Output the [X, Y] coordinate of the center of the cell containing the given text.  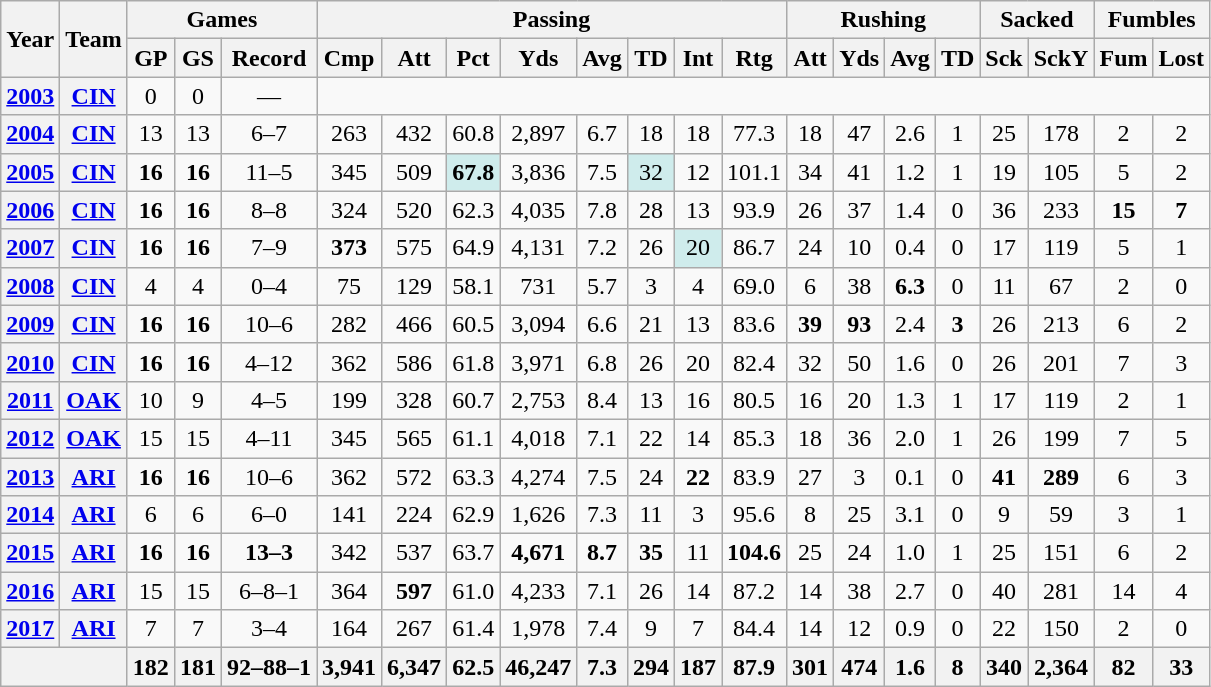
282 [350, 324]
4,131 [538, 248]
289 [1061, 477]
141 [350, 515]
63.7 [474, 553]
509 [414, 172]
8–8 [268, 210]
46,247 [538, 667]
58.1 [474, 286]
2011 [30, 400]
7.4 [602, 629]
340 [1004, 667]
34 [810, 172]
1.0 [910, 553]
2016 [30, 591]
7.8 [602, 210]
19 [1004, 172]
80.5 [754, 400]
59 [1061, 515]
537 [414, 553]
0.9 [910, 629]
61.1 [474, 438]
6–7 [268, 134]
GP [150, 58]
Team [94, 39]
11–5 [268, 172]
62.5 [474, 667]
50 [860, 362]
3,094 [538, 324]
4,035 [538, 210]
82.4 [754, 362]
4–11 [268, 438]
1.4 [910, 210]
8.7 [602, 553]
6.3 [910, 286]
731 [538, 286]
95.6 [754, 515]
60.5 [474, 324]
3,836 [538, 172]
2003 [30, 96]
267 [414, 629]
33 [1181, 667]
2,897 [538, 134]
83.6 [754, 324]
Fumbles [1152, 20]
13–3 [268, 553]
572 [414, 477]
61.4 [474, 629]
520 [414, 210]
2.7 [910, 591]
151 [1061, 553]
2013 [30, 477]
3,941 [350, 667]
294 [650, 667]
7.2 [602, 248]
64.9 [474, 248]
301 [810, 667]
2007 [30, 248]
2004 [30, 134]
129 [414, 286]
2006 [30, 210]
Lost [1181, 58]
2005 [30, 172]
178 [1061, 134]
104.6 [754, 553]
Games [222, 20]
60.8 [474, 134]
Pct [474, 58]
Cmp [350, 58]
1,626 [538, 515]
83.9 [754, 477]
4,274 [538, 477]
263 [350, 134]
40 [1004, 591]
1.3 [910, 400]
60.7 [474, 400]
28 [650, 210]
87.2 [754, 591]
3.1 [910, 515]
586 [414, 362]
6–8–1 [268, 591]
4–12 [268, 362]
0.1 [910, 477]
0–4 [268, 286]
3,971 [538, 362]
87.9 [754, 667]
1,978 [538, 629]
4,233 [538, 591]
77.3 [754, 134]
85.3 [754, 438]
35 [650, 553]
37 [860, 210]
1.2 [910, 172]
281 [1061, 591]
2012 [30, 438]
61.8 [474, 362]
63.3 [474, 477]
432 [414, 134]
Passing [552, 20]
27 [810, 477]
101.1 [754, 172]
Fum [1124, 58]
4,018 [538, 438]
150 [1061, 629]
47 [860, 134]
182 [150, 667]
Sacked [1037, 20]
67 [1061, 286]
0.4 [910, 248]
2,753 [538, 400]
2017 [30, 629]
565 [414, 438]
575 [414, 248]
75 [350, 286]
324 [350, 210]
474 [860, 667]
201 [1061, 362]
2,364 [1061, 667]
224 [414, 515]
233 [1061, 210]
93.9 [754, 210]
2.4 [910, 324]
2009 [30, 324]
597 [414, 591]
373 [350, 248]
7–9 [268, 248]
62.9 [474, 515]
SckY [1061, 58]
364 [350, 591]
93 [860, 324]
105 [1061, 172]
Rtg [754, 58]
— [268, 96]
5.7 [602, 286]
61.0 [474, 591]
6.7 [602, 134]
Record [268, 58]
69.0 [754, 286]
82 [1124, 667]
4,671 [538, 553]
92–88–1 [268, 667]
Int [698, 58]
213 [1061, 324]
2.6 [910, 134]
2.0 [910, 438]
21 [650, 324]
6–0 [268, 515]
6,347 [414, 667]
342 [350, 553]
2015 [30, 553]
2010 [30, 362]
187 [698, 667]
62.3 [474, 210]
2008 [30, 286]
67.8 [474, 172]
4–5 [268, 400]
6.6 [602, 324]
84.4 [754, 629]
181 [198, 667]
86.7 [754, 248]
Year [30, 39]
164 [350, 629]
Rushing [884, 20]
6.8 [602, 362]
Sck [1004, 58]
8.4 [602, 400]
39 [810, 324]
GS [198, 58]
2014 [30, 515]
328 [414, 400]
466 [414, 324]
3–4 [268, 629]
